Capture the cell that displays the provided text and extract its (X, Y) central coordinate. 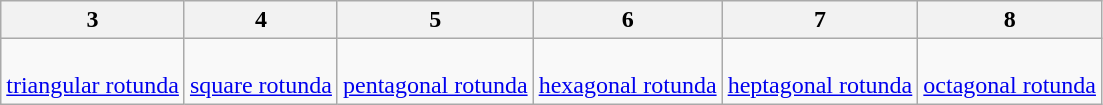
hexagonal rotunda (628, 72)
8 (1010, 20)
heptagonal rotunda (820, 72)
3 (93, 20)
6 (628, 20)
5 (435, 20)
7 (820, 20)
4 (260, 20)
triangular rotunda (93, 72)
square rotunda (260, 72)
octagonal rotunda (1010, 72)
pentagonal rotunda (435, 72)
